Locate the cell with the specified text and output its [x, y] center coordinate. 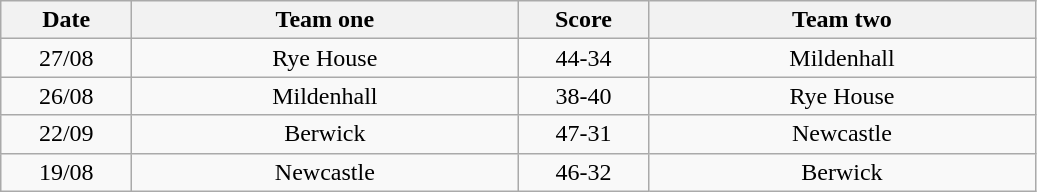
26/08 [66, 96]
27/08 [66, 58]
38-40 [584, 96]
46-32 [584, 172]
Date [66, 20]
47-31 [584, 134]
Team two [842, 20]
19/08 [66, 172]
Team one [325, 20]
22/09 [66, 134]
44-34 [584, 58]
Score [584, 20]
